Return the [X, Y] coordinate for the center point of the cell that contains the specified text.  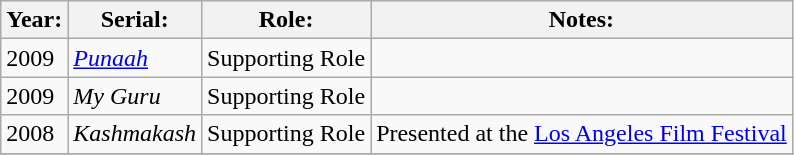
Notes: [582, 20]
Role: [286, 20]
Presented at the Los Angeles Film Festival [582, 134]
My Guru [135, 96]
Serial: [135, 20]
Year: [34, 20]
Kashmakash [135, 134]
2008 [34, 134]
Punaah [135, 58]
